Extract the (X, Y) coordinate from the center of the cell holding the provided text.  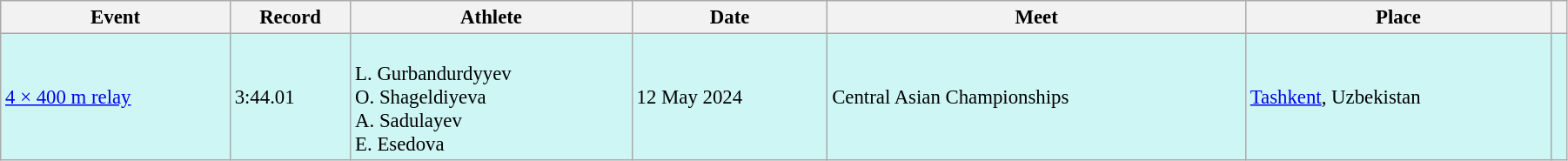
Meet (1037, 17)
Date (729, 17)
3:44.01 (290, 97)
4 × 400 m relay (116, 97)
Athlete (491, 17)
Record (290, 17)
Event (116, 17)
Place (1397, 17)
Tashkent, Uzbekistan (1397, 97)
L. GurbandurdyyevO. ShageldiyevaA. SadulayevE. Esedova (491, 97)
Central Asian Championships (1037, 97)
12 May 2024 (729, 97)
